For the text-containing cell, return its midpoint in [x, y] coordinate format. 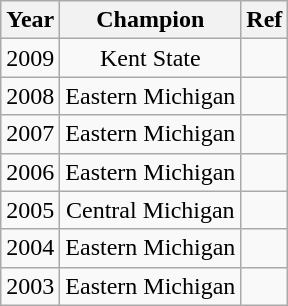
Year [30, 20]
2005 [30, 210]
2007 [30, 134]
Central Michigan [150, 210]
2004 [30, 248]
2009 [30, 58]
2008 [30, 96]
2003 [30, 286]
2006 [30, 172]
Ref [264, 20]
Champion [150, 20]
Kent State [150, 58]
